Return (X, Y) of the center of cell containing provided text 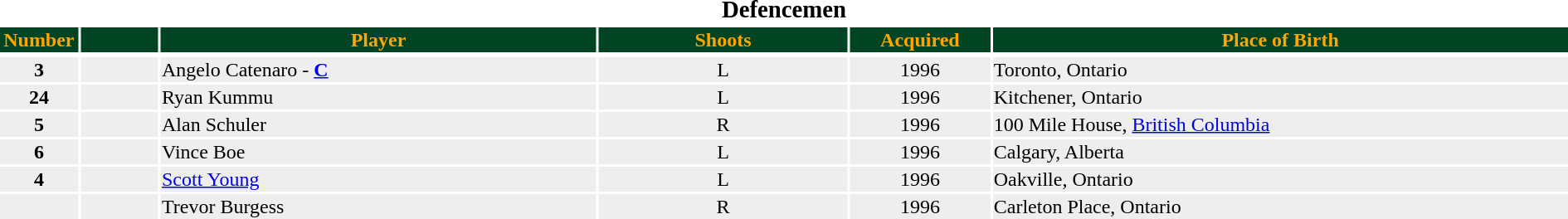
Ryan Kummu (378, 97)
3 (39, 70)
Trevor Burgess (378, 207)
Carleton Place, Ontario (1280, 207)
5 (39, 124)
Oakville, Ontario (1280, 179)
Vince Boe (378, 152)
Calgary, Alberta (1280, 152)
Acquired (919, 40)
Player (378, 40)
100 Mile House, British Columbia (1280, 124)
4 (39, 179)
Scott Young (378, 179)
Kitchener, Ontario (1280, 97)
Place of Birth (1280, 40)
Alan Schuler (378, 124)
Shoots (723, 40)
Toronto, Ontario (1280, 70)
6 (39, 152)
Angelo Catenaro - C (378, 70)
Number (39, 40)
24 (39, 97)
